For the text-containing cell, return its midpoint in (X, Y) coordinate format. 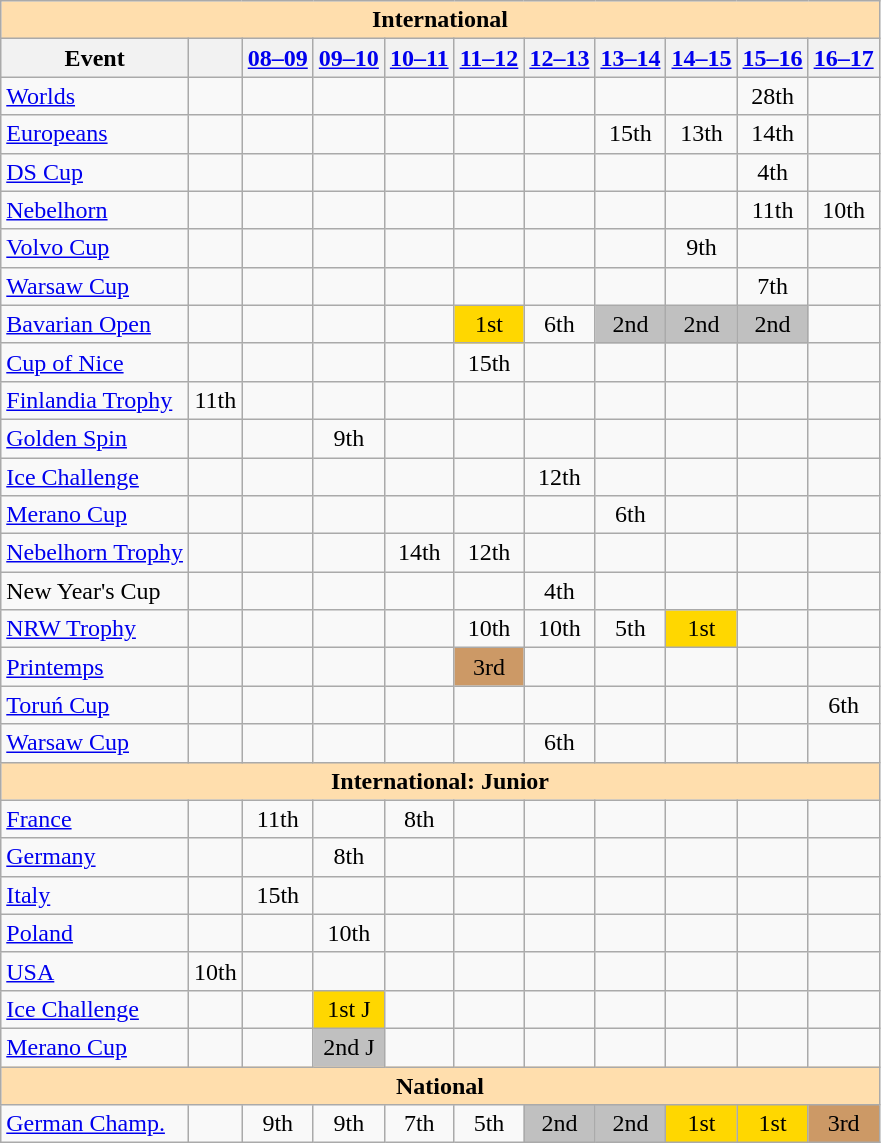
German Champ. (95, 1124)
2nd J (348, 1047)
Poland (95, 933)
Nebelhorn Trophy (95, 553)
DS Cup (95, 172)
NRW Trophy (95, 629)
12–13 (560, 58)
13th (702, 134)
Nebelhorn (95, 210)
Finlandia Trophy (95, 400)
USA (95, 971)
09–10 (348, 58)
Italy (95, 895)
France (95, 819)
Golden Spin (95, 438)
New Year's Cup (95, 591)
28th (772, 96)
Event (95, 58)
08–09 (278, 58)
Volvo Cup (95, 248)
13–14 (630, 58)
14–15 (702, 58)
Printemps (95, 667)
11–12 (489, 58)
10–11 (419, 58)
Toruń Cup (95, 705)
Worlds (95, 96)
Bavarian Open (95, 324)
Europeans (95, 134)
15–16 (772, 58)
Germany (95, 857)
1st J (348, 1009)
16–17 (844, 58)
National (440, 1085)
International: Junior (440, 781)
Cup of Nice (95, 362)
International (440, 20)
